Scan for the cell matching the given text and deliver its [X, Y] coordinate at center. 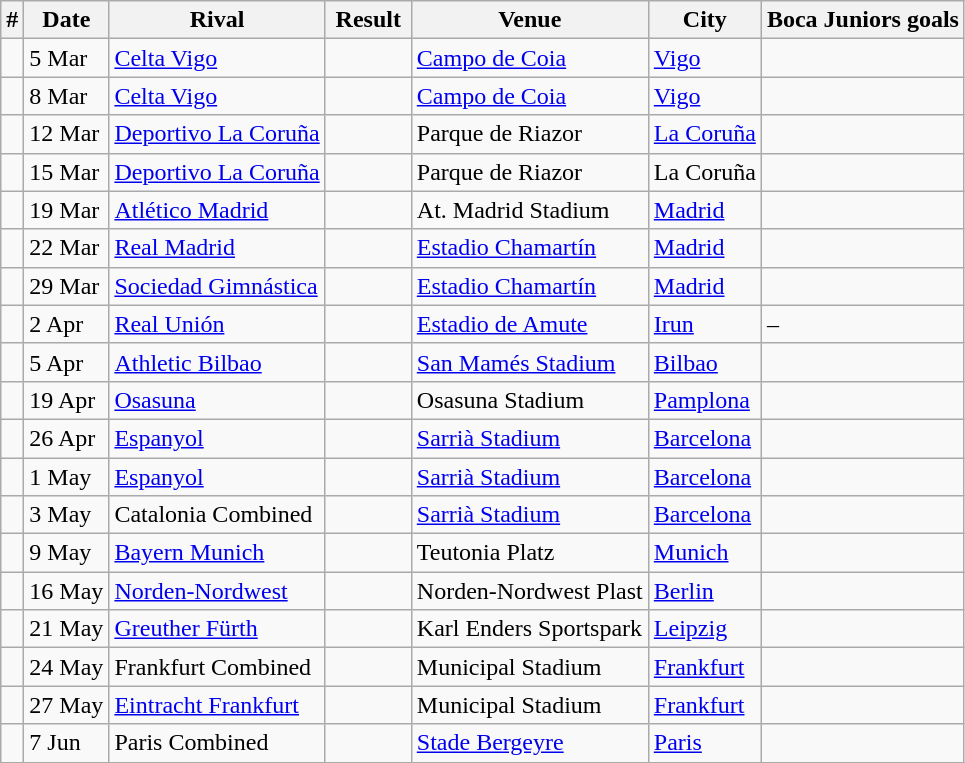
Leipzig [704, 629]
1 May [66, 477]
Frankfurt Combined [217, 667]
Karl Enders Sportspark [530, 629]
Paris Combined [217, 743]
San Mamés Stadium [530, 362]
19 Apr [66, 400]
27 May [66, 705]
Osasuna Stadium [530, 400]
Estadio de Amute [530, 324]
Real Madrid [217, 248]
5 Mar [66, 58]
City [704, 20]
– [862, 324]
7 Jun [66, 743]
21 May [66, 629]
Bilbao [704, 362]
2 Apr [66, 324]
Venue [530, 20]
Rival [217, 20]
9 May [66, 553]
19 Mar [66, 210]
Eintracht Frankfurt [217, 705]
22 Mar [66, 248]
Norden-Nordwest Plast [530, 591]
Real Unión [217, 324]
Teutonia Platz [530, 553]
Bayern Munich [217, 553]
Munich [704, 553]
26 Apr [66, 438]
8 Mar [66, 96]
29 Mar [66, 286]
Osasuna [217, 400]
24 May [66, 667]
# [12, 20]
Irun [704, 324]
5 Apr [66, 362]
Sociedad Gimnástica [217, 286]
Greuther Fürth [217, 629]
12 Mar [66, 134]
At. Madrid Stadium [530, 210]
Catalonia Combined [217, 515]
Atlético Madrid [217, 210]
15 Mar [66, 172]
Berlin [704, 591]
Stade Bergeyre [530, 743]
16 May [66, 591]
3 May [66, 515]
Paris [704, 743]
Result [368, 20]
Boca Juniors goals [862, 20]
Pamplona [704, 400]
Athletic Bilbao [217, 362]
Norden-Nordwest [217, 591]
Date [66, 20]
